Locate the cell with the specified text and output its [x, y] center coordinate. 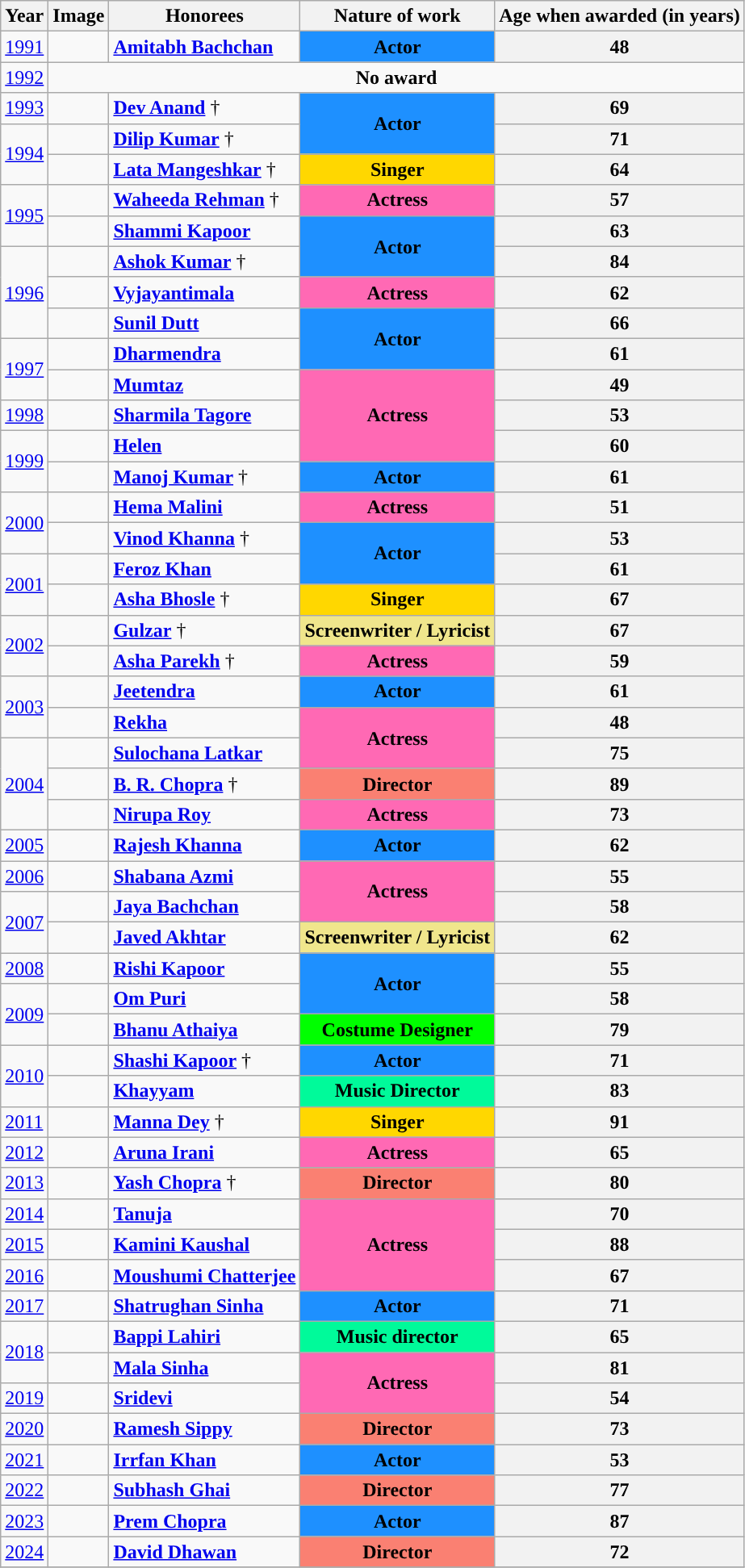
Waheeda Rehman † [205, 200]
Manoj Kumar † [205, 477]
Shatrughan Sinha [205, 1306]
Age when awarded (in years) [620, 16]
Sulochana Latkar [205, 753]
Rishi Kapoor [205, 968]
88 [620, 1244]
59 [620, 661]
1998 [24, 416]
Hema Malini [205, 508]
2013 [24, 1183]
2015 [24, 1244]
2008 [24, 968]
Ashok Kumar † [205, 261]
1993 [24, 108]
Shabana Azmi [205, 876]
2004 [24, 784]
Vinod Khanna † [205, 538]
1997 [24, 369]
60 [620, 446]
64 [620, 169]
Kamini Kaushal [205, 1244]
2018 [24, 1352]
Asha Parekh † [205, 661]
91 [620, 1122]
2024 [24, 1552]
1999 [24, 462]
Image [79, 16]
Year [24, 16]
2006 [24, 876]
Javed Akhtar [205, 938]
Subhash Ghai [205, 1491]
54 [620, 1399]
2009 [24, 1014]
87 [620, 1521]
1994 [24, 154]
1995 [24, 215]
1991 [24, 47]
2011 [24, 1122]
79 [620, 1030]
2010 [24, 1076]
Asha Bhosle † [205, 600]
Tanuja [205, 1214]
70 [620, 1214]
Khayyam [205, 1091]
2002 [24, 646]
84 [620, 261]
Gulzar † [205, 630]
49 [620, 385]
2001 [24, 584]
Aruna Irani [205, 1152]
69 [620, 108]
David Dhawan [205, 1552]
80 [620, 1183]
2017 [24, 1306]
Shashi Kapoor † [205, 1060]
2016 [24, 1275]
Sunil Dutt [205, 323]
77 [620, 1491]
2019 [24, 1399]
2012 [24, 1152]
Dharmendra [205, 353]
Rekha [205, 722]
63 [620, 231]
B. R. Chopra † [205, 784]
Yash Chopra † [205, 1183]
2023 [24, 1521]
Costume Designer [397, 1030]
Bhanu Athaiya [205, 1030]
Rajesh Khanna [205, 845]
Ramesh Sippy [205, 1429]
Moushumi Chatterjee [205, 1275]
Sridevi [205, 1399]
Honorees [205, 16]
Jeetendra [205, 692]
Dilip Kumar † [205, 139]
2021 [24, 1460]
1996 [24, 292]
57 [620, 200]
Nature of work [397, 16]
Mala Sinha [205, 1368]
Feroz Khan [205, 569]
81 [620, 1368]
51 [620, 508]
89 [620, 784]
Nirupa Roy [205, 814]
Bappi Lahiri [205, 1336]
Prem Chopra [205, 1521]
2020 [24, 1429]
Music director [397, 1336]
2014 [24, 1214]
Manna Dey † [205, 1122]
No award [397, 77]
Shammi Kapoor [205, 231]
Mumtaz [205, 385]
Dev Anand † [205, 108]
1992 [24, 77]
Lata Mangeshkar † [205, 169]
Jaya Bachchan [205, 907]
Amitabh Bachchan [205, 47]
2003 [24, 707]
2022 [24, 1491]
83 [620, 1091]
Sharmila Tagore [205, 416]
Helen [205, 446]
Vyjayantimala [205, 292]
72 [620, 1552]
2005 [24, 845]
Music Director [397, 1091]
2000 [24, 523]
75 [620, 753]
66 [620, 323]
Irrfan Khan [205, 1460]
Om Puri [205, 999]
2007 [24, 922]
